Return (x, y) of the center of cell containing provided text 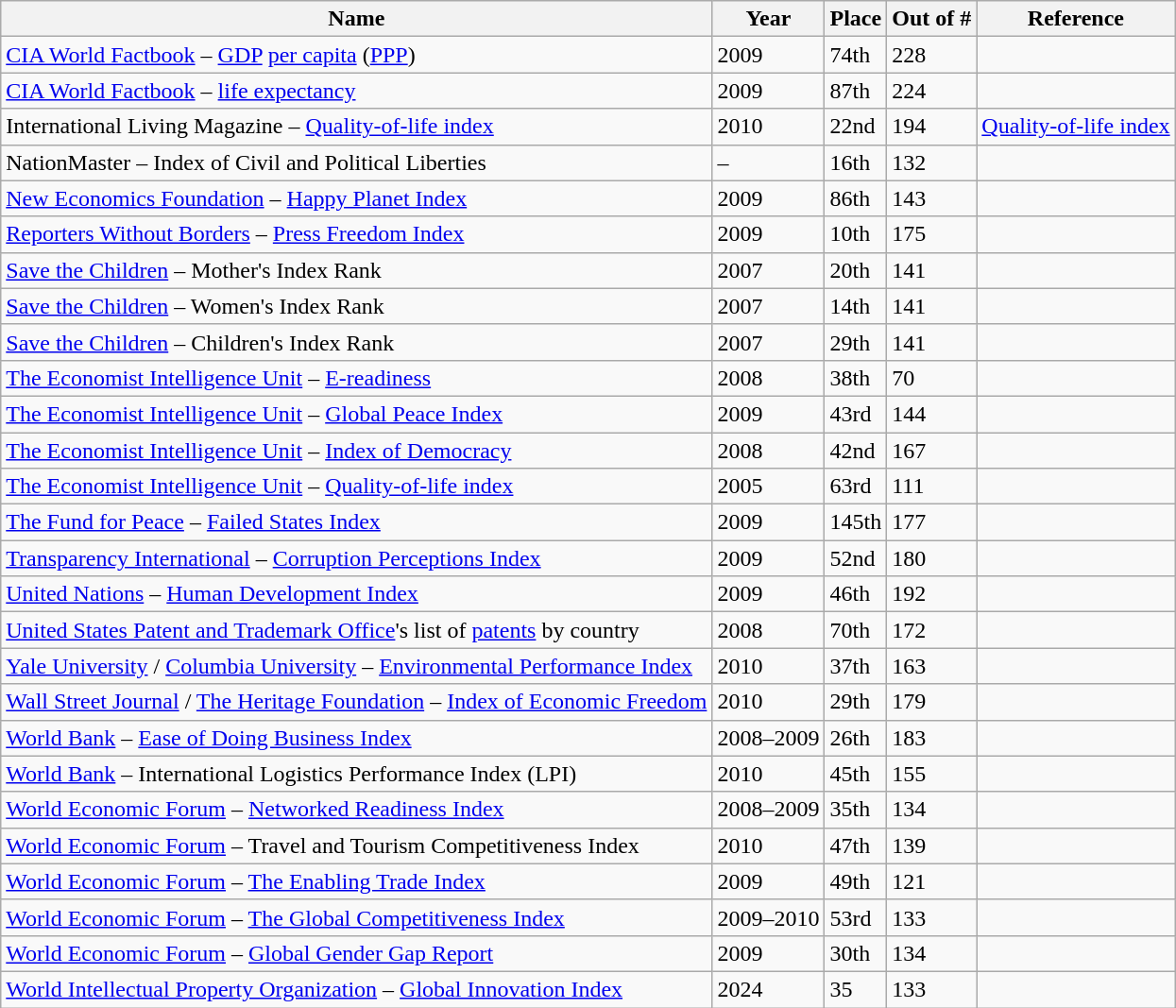
The Economist Intelligence Unit – Global Peace Index (357, 414)
2024 (769, 989)
26th (856, 738)
– (769, 162)
World Economic Forum – Global Gender Gap Report (357, 953)
47th (856, 846)
179 (931, 702)
16th (856, 162)
2009–2010 (769, 917)
111 (931, 487)
121 (931, 881)
139 (931, 846)
United States Patent and Trademark Office's list of patents by country (357, 630)
35 (856, 989)
42nd (856, 451)
45th (856, 774)
World Economic Forum – Travel and Tourism Competitiveness Index (357, 846)
NationMaster – Index of Civil and Political Liberties (357, 162)
70 (931, 378)
The Economist Intelligence Unit – Index of Democracy (357, 451)
145th (856, 522)
35th (856, 810)
22nd (856, 127)
132 (931, 162)
World Bank – International Logistics Performance Index (LPI) (357, 774)
The Economist Intelligence Unit – E-readiness (357, 378)
Save the Children – Women's Index Rank (357, 306)
CIA World Factbook – GDP per capita (PPP) (357, 55)
The Fund for Peace – Failed States Index (357, 522)
167 (931, 451)
30th (856, 953)
20th (856, 270)
180 (931, 558)
177 (931, 522)
49th (856, 881)
87th (856, 91)
224 (931, 91)
86th (856, 198)
14th (856, 306)
Name (357, 19)
194 (931, 127)
143 (931, 198)
2005 (769, 487)
38th (856, 378)
53rd (856, 917)
Yale University / Columbia University – Environmental Performance Index (357, 666)
74th (856, 55)
52nd (856, 558)
Quality-of-life index (1076, 127)
World Economic Forum – The Enabling Trade Index (357, 881)
Reporters Without Borders – Press Freedom Index (357, 234)
Wall Street Journal / The Heritage Foundation – Index of Economic Freedom (357, 702)
46th (856, 594)
10th (856, 234)
228 (931, 55)
International Living Magazine – Quality-of-life index (357, 127)
CIA World Factbook – life expectancy (357, 91)
43rd (856, 414)
United Nations – Human Development Index (357, 594)
63rd (856, 487)
World Intellectual Property Organization – Global Innovation Index (357, 989)
192 (931, 594)
Year (769, 19)
Save the Children – Children's Index Rank (357, 342)
Out of # (931, 19)
155 (931, 774)
Reference (1076, 19)
70th (856, 630)
172 (931, 630)
World Economic Forum – The Global Competitiveness Index (357, 917)
Place (856, 19)
163 (931, 666)
175 (931, 234)
Transparency International – Corruption Perceptions Index (357, 558)
37th (856, 666)
World Economic Forum – Networked Readiness Index (357, 810)
183 (931, 738)
New Economics Foundation – Happy Planet Index (357, 198)
World Bank – Ease of Doing Business Index (357, 738)
The Economist Intelligence Unit – Quality-of-life index (357, 487)
144 (931, 414)
Save the Children – Mother's Index Rank (357, 270)
